Extract the [x, y] coordinate from the center of the cell holding the provided text.  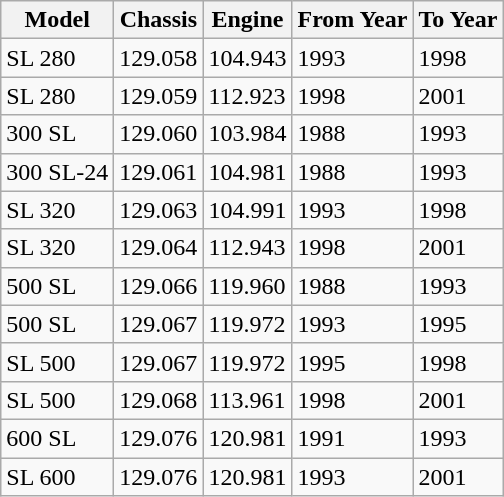
300 SL-24 [58, 172]
129.061 [158, 172]
129.060 [158, 134]
SL 600 [58, 477]
104.981 [248, 172]
129.059 [158, 96]
129.066 [158, 286]
119.960 [248, 286]
129.063 [158, 210]
129.068 [158, 400]
129.064 [158, 248]
112.923 [248, 96]
300 SL [58, 134]
129.058 [158, 58]
From Year [352, 20]
1991 [352, 438]
104.991 [248, 210]
600 SL [58, 438]
Model [58, 20]
To Year [458, 20]
113.961 [248, 400]
Chassis [158, 20]
112.943 [248, 248]
104.943 [248, 58]
103.984 [248, 134]
Engine [248, 20]
